From the cell containing the given text, extract its center point as [X, Y] coordinate. 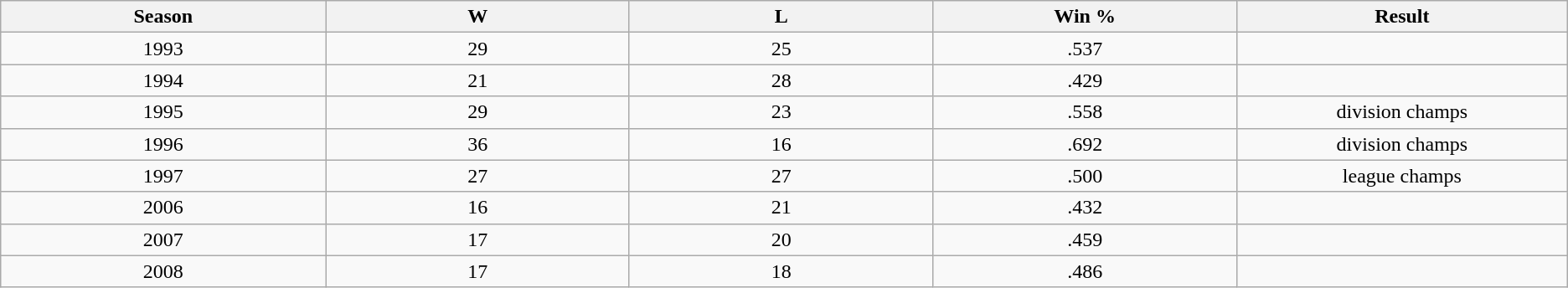
Season [163, 17]
36 [477, 144]
23 [781, 112]
18 [781, 271]
1997 [163, 176]
.558 [1086, 112]
2007 [163, 239]
Win % [1086, 17]
.500 [1086, 176]
.537 [1086, 49]
.692 [1086, 144]
Result [1402, 17]
W [477, 17]
28 [781, 80]
.486 [1086, 271]
2006 [163, 208]
league champs [1402, 176]
1994 [163, 80]
L [781, 17]
20 [781, 239]
.459 [1086, 239]
.429 [1086, 80]
1995 [163, 112]
1993 [163, 49]
25 [781, 49]
.432 [1086, 208]
2008 [163, 271]
1996 [163, 144]
